Identify which cell holds the provided text, then report its (X, Y) central coordinate. 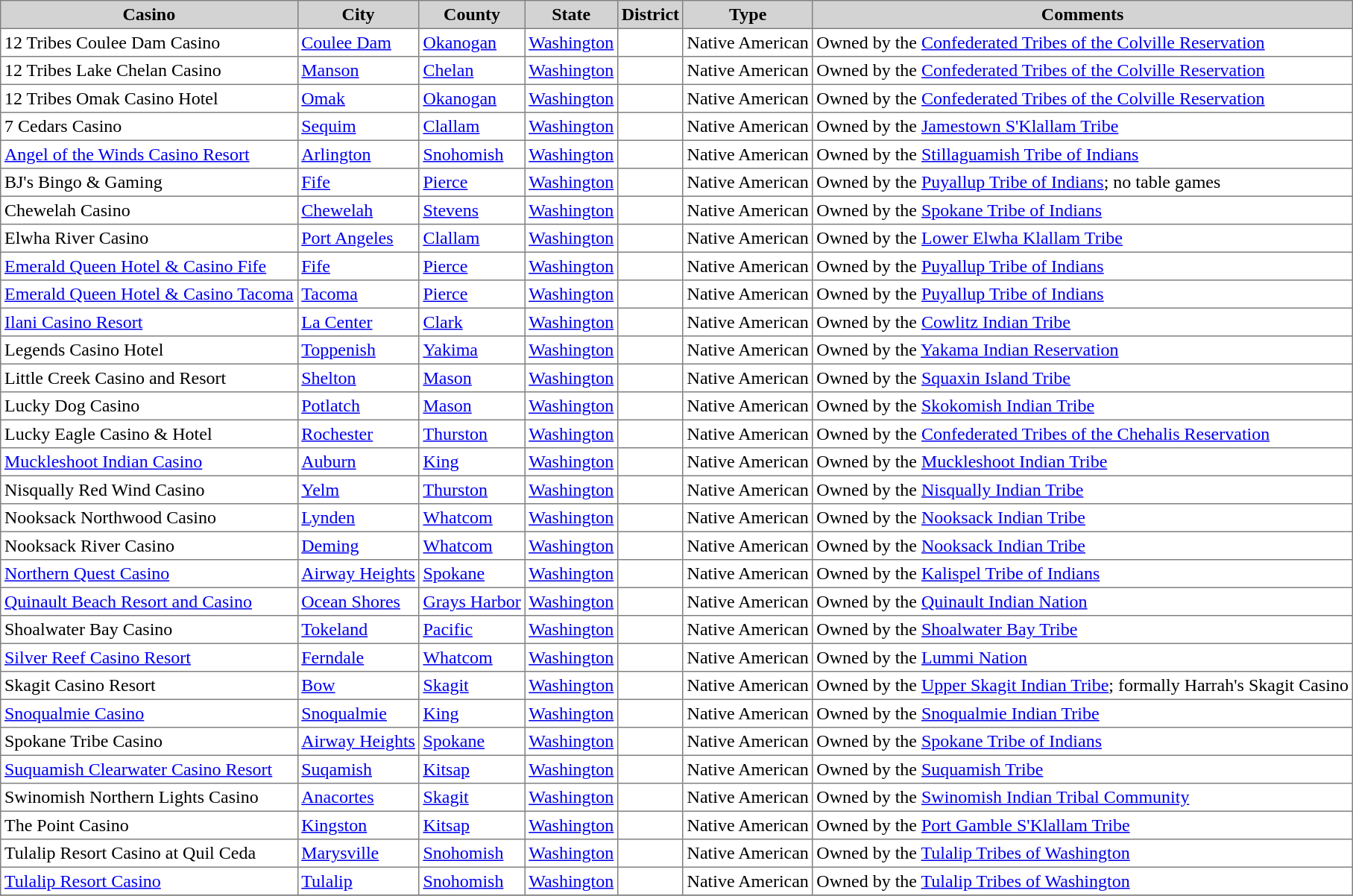
Owned by the Suquamish Tribe (1082, 769)
District (651, 15)
Tulalip Resort Casino at Quil Ceda (149, 854)
Toppenish (358, 350)
Northern Quest Casino (149, 574)
Yelm (358, 490)
Tulalip Resort Casino (149, 881)
Swinomish Northern Lights Casino (149, 798)
Pacific (472, 630)
12 Tribes Lake Chelan Casino (149, 71)
Tulalip (358, 881)
Casino (149, 15)
Nisqually Red Wind Casino (149, 490)
Deming (358, 546)
Ilani Casino Resort (149, 322)
Sequim (358, 127)
12 Tribes Omak Casino Hotel (149, 98)
Silver Reef Casino Resort (149, 657)
Shelton (358, 378)
Bow (358, 686)
State (571, 15)
Tacoma (358, 294)
Skagit Casino Resort (149, 686)
Owned by the Muckleshoot Indian Tribe (1082, 462)
Owned by the Nisqually Indian Tribe (1082, 490)
Owned by the Lower Elwha Klallam Tribe (1082, 239)
Rochester (358, 434)
Owned by the Shoalwater Bay Tribe (1082, 630)
County (472, 15)
Owned by the Yakama Indian Reservation (1082, 350)
Owned by the Quinault Indian Nation (1082, 602)
Owned by the Swinomish Indian Tribal Community (1082, 798)
Stevens (472, 210)
Comments (1082, 15)
Little Creek Casino and Resort (149, 378)
Chelan (472, 71)
Muckleshoot Indian Casino (149, 462)
Marysville (358, 854)
Nooksack Northwood Casino (149, 518)
Owned by the Stillaguamish Tribe of Indians (1082, 154)
Lynden (358, 518)
Suquamish Clearwater Casino Resort (149, 769)
Anacortes (358, 798)
Snoqualmie Casino (149, 713)
Nooksack River Casino (149, 546)
BJ's Bingo & Gaming (149, 183)
Emerald Queen Hotel & Casino Fife (149, 266)
Clark (472, 322)
7 Cedars Casino (149, 127)
Port Angeles (358, 239)
Arlington (358, 154)
Chewelah Casino (149, 210)
Tokeland (358, 630)
Spokane Tribe Casino (149, 742)
Angel of the Winds Casino Resort (149, 154)
Owned by the Snoqualmie Indian Tribe (1082, 713)
Lucky Dog Casino (149, 406)
Owned by the Kalispel Tribe of Indians (1082, 574)
Suqamish (358, 769)
Owned by the Port Gamble S'Klallam Tribe (1082, 825)
Owned by the Skokomish Indian Tribe (1082, 406)
Potlatch (358, 406)
La Center (358, 322)
Elwha River Casino (149, 239)
Kingston (358, 825)
Grays Harbor (472, 602)
Manson (358, 71)
Omak (358, 98)
Auburn (358, 462)
Ocean Shores (358, 602)
12 Tribes Coulee Dam Casino (149, 42)
Lucky Eagle Casino & Hotel (149, 434)
Yakima (472, 350)
Shoalwater Bay Casino (149, 630)
Owned by the Lummi Nation (1082, 657)
City (358, 15)
Owned by the Puyallup Tribe of Indians; no table games (1082, 183)
Owned by the Jamestown S'Klallam Tribe (1082, 127)
Legends Casino Hotel (149, 350)
Chewelah (358, 210)
Emerald Queen Hotel & Casino Tacoma (149, 294)
Owned by the Squaxin Island Tribe (1082, 378)
Owned by the Confederated Tribes of the Chehalis Reservation (1082, 434)
The Point Casino (149, 825)
Quinault Beach Resort and Casino (149, 602)
Owned by the Upper Skagit Indian Tribe; formally Harrah's Skagit Casino (1082, 686)
Coulee Dam (358, 42)
Snoqualmie (358, 713)
Ferndale (358, 657)
Owned by the Cowlitz Indian Tribe (1082, 322)
Type (748, 15)
